Scan for the cell matching the given text and deliver its (x, y) coordinate at center. 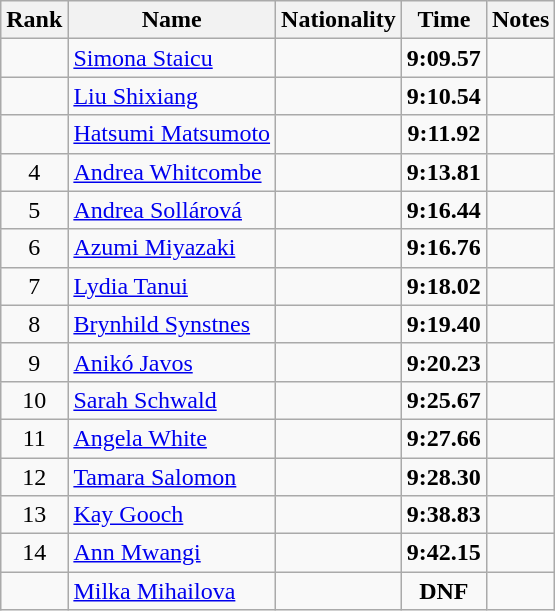
Tamara Salomon (172, 477)
9:13.81 (444, 172)
9:11.92 (444, 134)
8 (34, 324)
Angela White (172, 438)
Brynhild Synstnes (172, 324)
Liu Shixiang (172, 96)
9:20.23 (444, 362)
Simona Staicu (172, 58)
Andrea Sollárová (172, 210)
Notes (520, 20)
Sarah Schwald (172, 400)
Time (444, 20)
9:16.44 (444, 210)
DNF (444, 591)
11 (34, 438)
9:28.30 (444, 477)
7 (34, 286)
9 (34, 362)
9:27.66 (444, 438)
Hatsumi Matsumoto (172, 134)
9:16.76 (444, 248)
Andrea Whitcombe (172, 172)
Name (172, 20)
9:10.54 (444, 96)
Azumi Miyazaki (172, 248)
13 (34, 515)
9:42.15 (444, 553)
9:25.67 (444, 400)
6 (34, 248)
9:18.02 (444, 286)
Kay Gooch (172, 515)
Milka Mihailova (172, 591)
9:09.57 (444, 58)
14 (34, 553)
5 (34, 210)
Rank (34, 20)
9:19.40 (444, 324)
4 (34, 172)
10 (34, 400)
12 (34, 477)
Ann Mwangi (172, 553)
Anikó Javos (172, 362)
Lydia Tanui (172, 286)
Nationality (339, 20)
9:38.83 (444, 515)
